Scan for the cell matching the given text and deliver its (X, Y) coordinate at center. 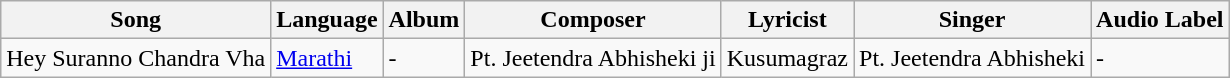
Hey Suranno Chandra Vha (136, 58)
Kusumagraz (787, 58)
Audio Label (1160, 20)
Pt. Jeetendra Abhisheki (972, 58)
Language (327, 20)
Marathi (327, 58)
Lyricist (787, 20)
Pt. Jeetendra Abhisheki ji (593, 58)
Song (136, 20)
Composer (593, 20)
Singer (972, 20)
Album (424, 20)
